Search for the cell housing the specified text and yield its [x, y] center coordinate. 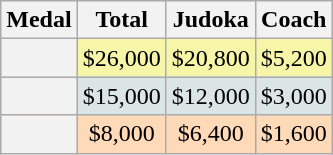
Judoka [210, 20]
$26,000 [122, 58]
Total [122, 20]
$15,000 [122, 96]
$12,000 [210, 96]
$8,000 [122, 134]
Coach [294, 20]
$1,600 [294, 134]
$5,200 [294, 58]
$3,000 [294, 96]
$20,800 [210, 58]
Medal [39, 20]
$6,400 [210, 134]
